Provide the [x, y] coordinate of the cell's center where the given text is located.  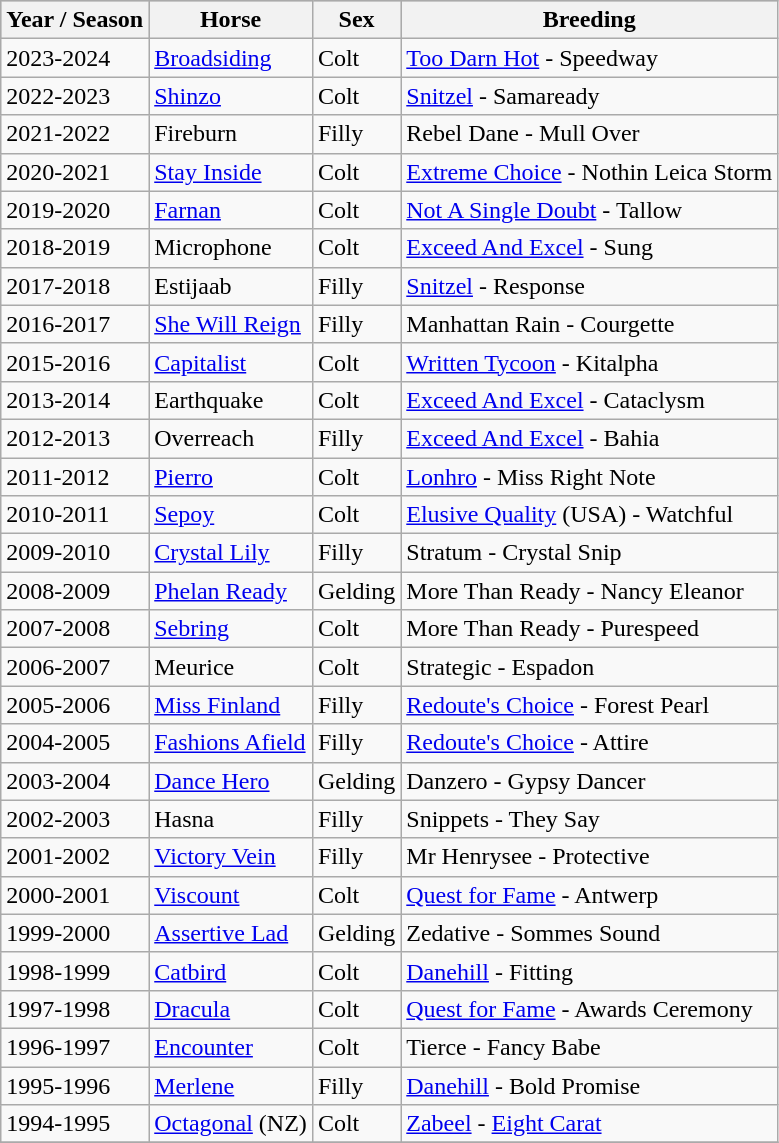
2006-2007 [75, 667]
2013-2014 [75, 400]
Stay Inside [231, 172]
Danehill - Bold Promise [590, 1085]
2012-2013 [75, 438]
Elusive Quality (USA) - Watchful [590, 515]
Breeding [590, 20]
2019-2020 [75, 210]
Crystal Lily [231, 553]
2017-2018 [75, 286]
1997-1998 [75, 1009]
Assertive Lad [231, 933]
She Will Reign [231, 324]
2005-2006 [75, 705]
Capitalist [231, 362]
Extreme Choice - Nothin Leica Storm [590, 172]
Lonhro - Miss Right Note [590, 477]
2001-2002 [75, 857]
Shinzo [231, 96]
Snippets - They Say [590, 819]
Exceed And Excel - Cataclysm [590, 400]
Meurice [231, 667]
2021-2022 [75, 134]
Victory Vein [231, 857]
Dance Hero [231, 781]
More Than Ready - Purespeed [590, 629]
Earthquake [231, 400]
Exceed And Excel - Bahia [590, 438]
Sex [356, 20]
Snitzel - Response [590, 286]
2018-2019 [75, 248]
Danzero - Gypsy Dancer [590, 781]
2008-2009 [75, 591]
1999-2000 [75, 933]
2007-2008 [75, 629]
Redoute's Choice - Attire [590, 743]
Microphone [231, 248]
Sepoy [231, 515]
Rebel Dane - Mull Over [590, 134]
Estijaab [231, 286]
Catbird [231, 971]
Quest for Fame - Awards Ceremony [590, 1009]
Fashions Afield [231, 743]
Manhattan Rain - Courgette [590, 324]
Horse [231, 20]
More Than Ready - Nancy Eleanor [590, 591]
Merlene [231, 1085]
Encounter [231, 1047]
2016-2017 [75, 324]
Pierro [231, 477]
Octagonal (NZ) [231, 1124]
Exceed And Excel - Sung [590, 248]
2009-2010 [75, 553]
2015-2016 [75, 362]
2010-2011 [75, 515]
Fireburn [231, 134]
Quest for Fame - Antwerp [590, 895]
Year / Season [75, 20]
Danehill - Fitting [590, 971]
2023-2024 [75, 58]
Farnan [231, 210]
Zedative - Sommes Sound [590, 933]
Zabeel - Eight Carat [590, 1124]
Too Darn Hot - Speedway [590, 58]
Strategic - Espadon [590, 667]
1995-1996 [75, 1085]
Redoute's Choice - Forest Pearl [590, 705]
2003-2004 [75, 781]
1996-1997 [75, 1047]
Tierce - Fancy Babe [590, 1047]
Mr Henrysee - Protective [590, 857]
2004-2005 [75, 743]
1998-1999 [75, 971]
Dracula [231, 1009]
2002-2003 [75, 819]
Hasna [231, 819]
2020-2021 [75, 172]
Phelan Ready [231, 591]
Miss Finland [231, 705]
2000-2001 [75, 895]
1994-1995 [75, 1124]
Snitzel - Samaready [590, 96]
Written Tycoon - Kitalpha [590, 362]
Viscount [231, 895]
Overreach [231, 438]
Broadsiding [231, 58]
2011-2012 [75, 477]
Stratum - Crystal Snip [590, 553]
Sebring [231, 629]
Not A Single Doubt - Tallow [590, 210]
2022-2023 [75, 96]
